Detect which cell encompasses the target text, then output its [x, y] center coordinate. 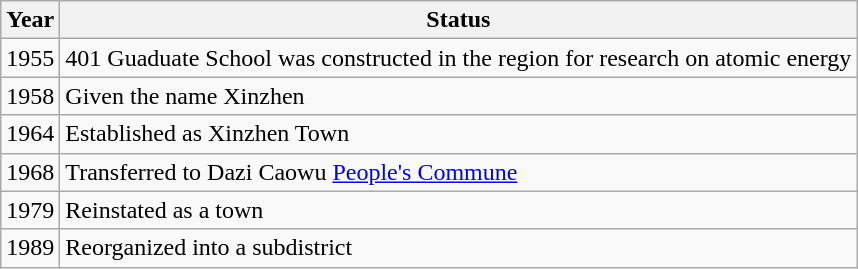
1964 [30, 134]
Established as Xinzhen Town [458, 134]
Given the name Xinzhen [458, 96]
Status [458, 20]
Reorganized into a subdistrict [458, 248]
1958 [30, 96]
1989 [30, 248]
Reinstated as a town [458, 210]
Year [30, 20]
401 Guaduate School was constructed in the region for research on atomic energy [458, 58]
1955 [30, 58]
1968 [30, 172]
1979 [30, 210]
Transferred to Dazi Caowu People's Commune [458, 172]
